Locate the cell with the specified text and output its [X, Y] center coordinate. 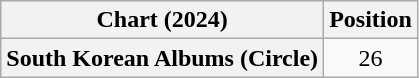
South Korean Albums (Circle) [162, 58]
Position [371, 20]
26 [371, 58]
Chart (2024) [162, 20]
